Capture the cell that displays the provided text and extract its [x, y] central coordinate. 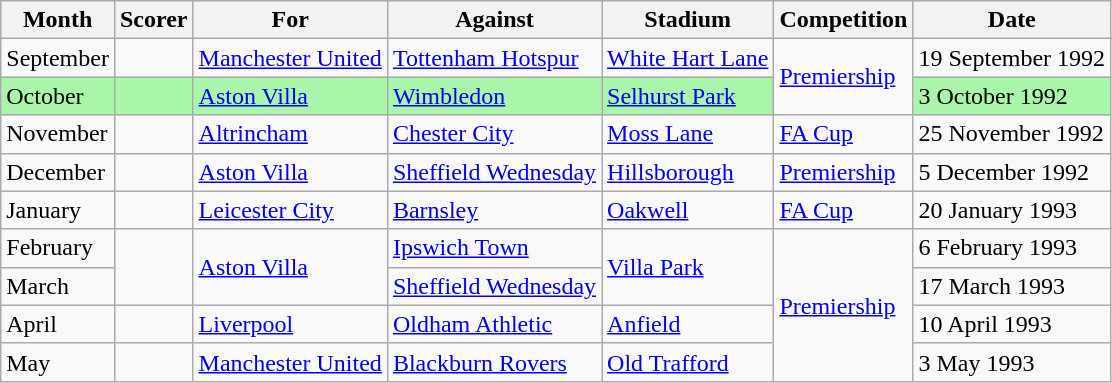
For [290, 20]
Moss Lane [688, 134]
Month [58, 20]
Blackburn Rovers [494, 362]
February [58, 248]
Oldham Athletic [494, 324]
Old Trafford [688, 362]
20 January 1993 [1012, 210]
3 October 1992 [1012, 96]
Against [494, 20]
November [58, 134]
December [58, 172]
Scorer [154, 20]
Barnsley [494, 210]
January [58, 210]
19 September 1992 [1012, 58]
Date [1012, 20]
Oakwell [688, 210]
Anfield [688, 324]
Villa Park [688, 267]
Competition [844, 20]
March [58, 286]
Leicester City [290, 210]
Ipswich Town [494, 248]
5 December 1992 [1012, 172]
Stadium [688, 20]
Selhurst Park [688, 96]
May [58, 362]
Liverpool [290, 324]
6 February 1993 [1012, 248]
White Hart Lane [688, 58]
October [58, 96]
Wimbledon [494, 96]
September [58, 58]
3 May 1993 [1012, 362]
Altrincham [290, 134]
25 November 1992 [1012, 134]
Hillsborough [688, 172]
Tottenham Hotspur [494, 58]
17 March 1993 [1012, 286]
Chester City [494, 134]
April [58, 324]
10 April 1993 [1012, 324]
